Extract the [x, y] coordinate from the center of the cell holding the provided text.  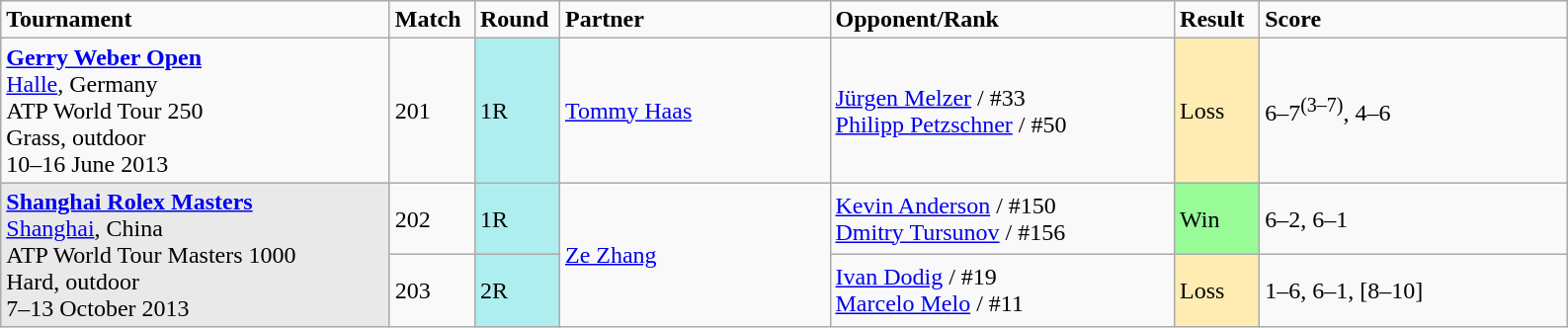
Gerry Weber Open Halle, Germany ATP World Tour 250 Grass, outdoor 10–16 June 2013 [196, 111]
Partner [695, 20]
Ivan Dodig / #19 Marcelo Melo / #11 [1002, 290]
Kevin Anderson / #150 Dmitry Tursunov / #156 [1002, 219]
Score [1413, 20]
202 [432, 219]
Match [432, 20]
6–2, 6–1 [1413, 219]
Jürgen Melzer / #33 Philipp Petzschner / #50 [1002, 111]
203 [432, 290]
Opponent/Rank [1002, 20]
Ze Zhang [695, 255]
2R [517, 290]
Tournament [196, 20]
Shanghai Rolex MastersShanghai, ChinaATP World Tour Masters 1000Hard, outdoor7–13 October 2013 [196, 255]
201 [432, 111]
Result [1217, 20]
6–7(3–7), 4–6 [1413, 111]
Tommy Haas [695, 111]
Round [517, 20]
1–6, 6–1, [8–10] [1413, 290]
Win [1217, 219]
